Determine the [x, y] coordinate at the center of the cell enclosing the given text.  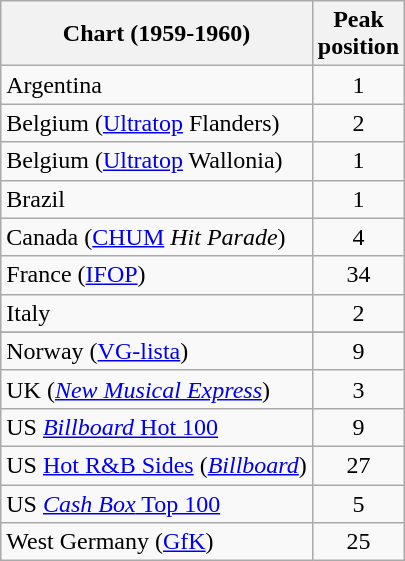
Peakposition [358, 34]
25 [358, 542]
US Hot R&B Sides (Billboard) [157, 465]
3 [358, 389]
Canada (CHUM Hit Parade) [157, 237]
France (IFOP) [157, 275]
Norway (VG-lista) [157, 351]
Chart (1959-1960) [157, 34]
5 [358, 503]
Belgium (Ultratop Wallonia) [157, 161]
Belgium (Ultratop Flanders) [157, 123]
4 [358, 237]
Brazil [157, 199]
34 [358, 275]
US Cash Box Top 100 [157, 503]
UK (New Musical Express) [157, 389]
West Germany (GfK) [157, 542]
27 [358, 465]
US Billboard Hot 100 [157, 427]
Argentina [157, 85]
Italy [157, 313]
